Scan for the cell matching the given text and deliver its (X, Y) coordinate at center. 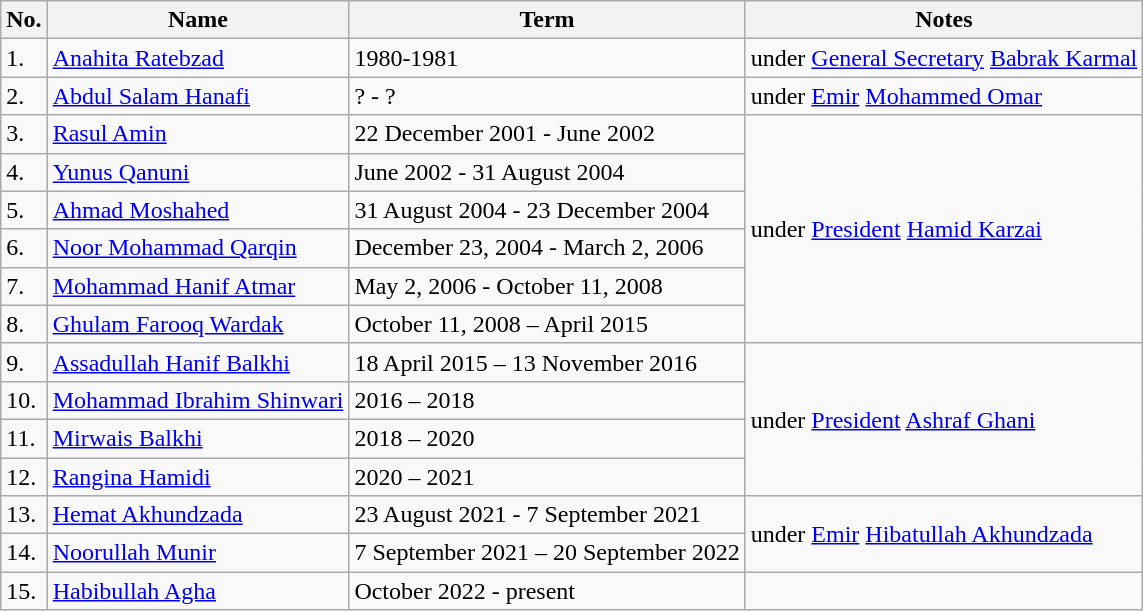
May 2, 2006 - October 11, 2008 (547, 286)
14. (24, 553)
Term (547, 20)
Ghulam Farooq Wardak (198, 324)
Rasul Amin (198, 134)
7 September 2021 – 20 September 2022 (547, 553)
Rangina Hamidi (198, 477)
7. (24, 286)
Name (198, 20)
15. (24, 591)
Mohammad Ibrahim Shinwari (198, 400)
2016 – 2018 (547, 400)
Anahita Ratebzad (198, 58)
Hemat Akhundzada (198, 515)
23 August 2021 - 7 September 2021 (547, 515)
1980-1981 (547, 58)
under President Ashraf Ghani (944, 419)
No. (24, 20)
22 December 2001 - June 2002 (547, 134)
June 2002 - 31 August 2004 (547, 172)
Habibullah Agha (198, 591)
Notes (944, 20)
Assadullah Hanif Balkhi (198, 362)
11. (24, 438)
? - ? (547, 96)
9. (24, 362)
3. (24, 134)
Noorullah Munir (198, 553)
Ahmad Moshahed (198, 210)
Mohammad Hanif Atmar (198, 286)
under Emir Hibatullah Akhundzada (944, 534)
under General Secretary Babrak Karmal (944, 58)
Abdul Salam Hanafi (198, 96)
2018 – 2020 (547, 438)
1. (24, 58)
12. (24, 477)
Noor Mohammad Qarqin (198, 248)
Yunus Qanuni (198, 172)
2. (24, 96)
December 23, 2004 - March 2, 2006 (547, 248)
Mirwais Balkhi (198, 438)
4. (24, 172)
31 August 2004 - 23 December 2004 (547, 210)
under Emir Mohammed Omar (944, 96)
13. (24, 515)
6. (24, 248)
2020 – 2021 (547, 477)
10. (24, 400)
October 11, 2008 – April 2015 (547, 324)
18 April 2015 – 13 November 2016 (547, 362)
under President Hamid Karzai (944, 229)
8. (24, 324)
October 2022 - present (547, 591)
5. (24, 210)
